Locate the cell with the specified text and output its [X, Y] center coordinate. 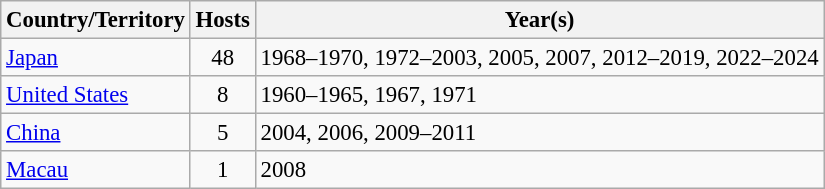
48 [222, 58]
8 [222, 95]
United States [96, 95]
Macau [96, 170]
5 [222, 133]
China [96, 133]
1968–1970, 1972–2003, 2005, 2007, 2012–2019, 2022–2024 [540, 58]
Hosts [222, 20]
2004, 2006, 2009–2011 [540, 133]
1960–1965, 1967, 1971 [540, 95]
Year(s) [540, 20]
Country/Territory [96, 20]
1 [222, 170]
2008 [540, 170]
Japan [96, 58]
